Locate the cell with the specified text and output its [x, y] center coordinate. 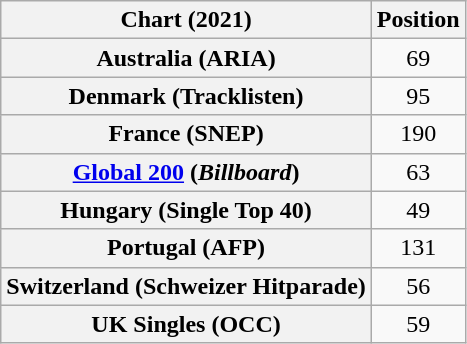
France (SNEP) [186, 134]
Hungary (Single Top 40) [186, 210]
Australia (ARIA) [186, 58]
131 [418, 248]
59 [418, 324]
190 [418, 134]
Denmark (Tracklisten) [186, 96]
63 [418, 172]
49 [418, 210]
Position [418, 20]
56 [418, 286]
UK Singles (OCC) [186, 324]
Portugal (AFP) [186, 248]
95 [418, 96]
Switzerland (Schweizer Hitparade) [186, 286]
Chart (2021) [186, 20]
69 [418, 58]
Global 200 (Billboard) [186, 172]
